Pinpoint the cell where the given text exists, returning its (X, Y) midpoint coordinate. 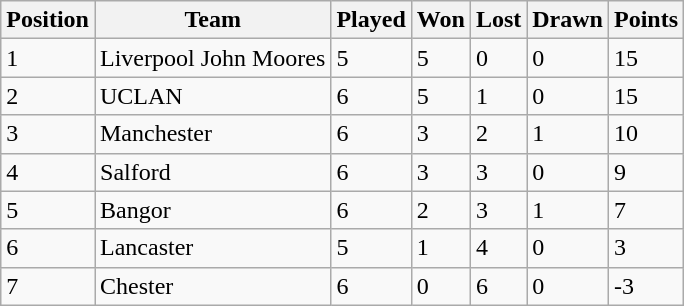
Won (440, 20)
10 (646, 134)
Team (212, 20)
Liverpool John Moores (212, 58)
Bangor (212, 210)
Lost (498, 20)
UCLAN (212, 96)
9 (646, 172)
Drawn (568, 20)
Salford (212, 172)
Manchester (212, 134)
Chester (212, 286)
Position (48, 20)
-3 (646, 286)
Lancaster (212, 248)
Points (646, 20)
Played (371, 20)
